From the cell containing the given text, extract its center point as [x, y] coordinate. 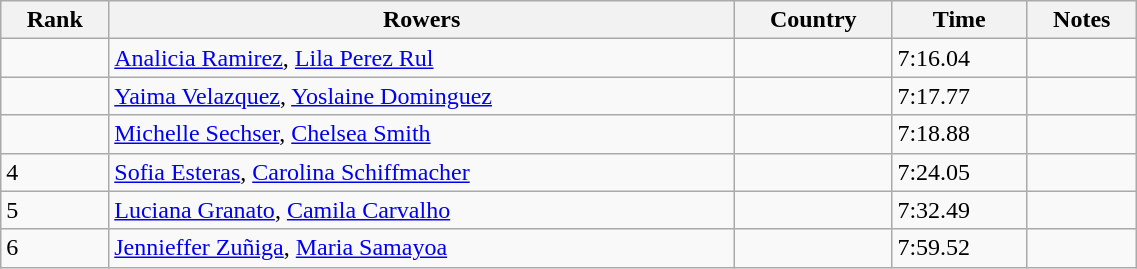
Analicia Ramirez, Lila Perez Rul [422, 58]
Rowers [422, 20]
5 [55, 210]
Yaima Velazquez, Yoslaine Dominguez [422, 96]
Jennieffer Zuñiga, Maria Samayoa [422, 248]
Time [960, 20]
6 [55, 248]
Notes [1082, 20]
Luciana Granato, Camila Carvalho [422, 210]
Rank [55, 20]
7:24.05 [960, 172]
Country [814, 20]
7:17.77 [960, 96]
7:59.52 [960, 248]
4 [55, 172]
7:32.49 [960, 210]
Sofia Esteras, Carolina Schiffmacher [422, 172]
7:16.04 [960, 58]
7:18.88 [960, 134]
Michelle Sechser, Chelsea Smith [422, 134]
